Find where the given text appears and provide that cell's center as (x, y) coordinate. 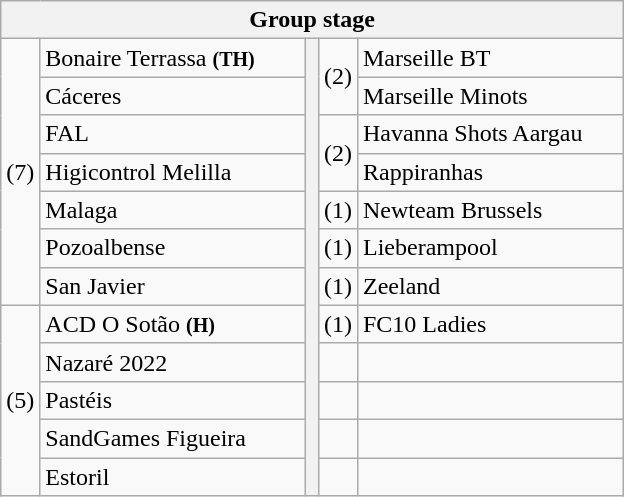
ACD O Sotão (H) (173, 324)
Havanna Shots Aargau (490, 134)
Group stage (312, 20)
Lieberampool (490, 248)
Bonaire Terrassa (TH) (173, 58)
Pastéis (173, 400)
Nazaré 2022 (173, 362)
FAL (173, 134)
(7) (20, 172)
Cáceres (173, 96)
Zeeland (490, 286)
Pozoalbense (173, 248)
Newteam Brussels (490, 210)
Rappiranhas (490, 172)
Malaga (173, 210)
SandGames Figueira (173, 438)
San Javier (173, 286)
Marseille BT (490, 58)
(5) (20, 400)
FC10 Ladies (490, 324)
Marseille Minots (490, 96)
Estoril (173, 477)
Higicontrol Melilla (173, 172)
